Locate the cell with the specified text and output its (X, Y) center coordinate. 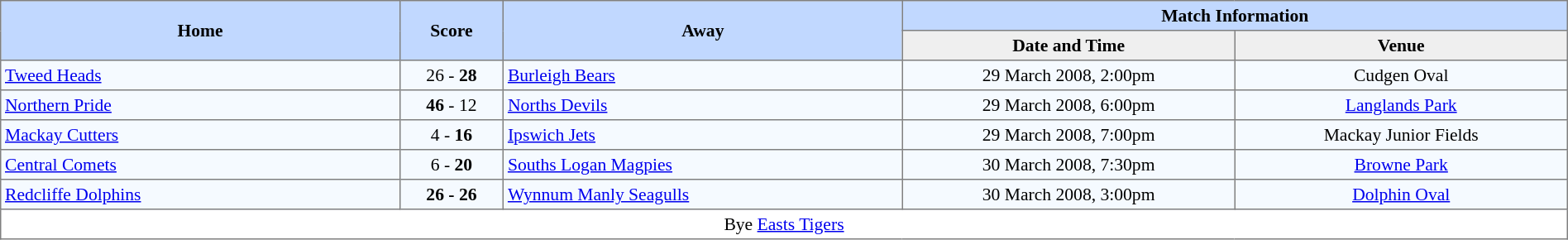
26 - 26 (452, 194)
Northern Pride (200, 105)
6 - 20 (452, 165)
Date and Time (1068, 46)
Venue (1401, 46)
Ipswich Jets (703, 135)
Redcliffe Dolphins (200, 194)
Central Comets (200, 165)
Mackay Cutters (200, 135)
46 - 12 (452, 105)
Souths Logan Magpies (703, 165)
29 March 2008, 6:00pm (1068, 105)
4 - 16 (452, 135)
Cudgen Oval (1401, 75)
Wynnum Manly Seagulls (703, 194)
30 March 2008, 7:30pm (1068, 165)
29 March 2008, 7:00pm (1068, 135)
29 March 2008, 2:00pm (1068, 75)
Browne Park (1401, 165)
Norths Devils (703, 105)
Langlands Park (1401, 105)
Burleigh Bears (703, 75)
Tweed Heads (200, 75)
Mackay Junior Fields (1401, 135)
Bye Easts Tigers (784, 224)
Score (452, 31)
30 March 2008, 3:00pm (1068, 194)
26 - 28 (452, 75)
Dolphin Oval (1401, 194)
Match Information (1235, 16)
Home (200, 31)
Away (703, 31)
